Search for the cell housing the specified text and yield its (X, Y) center coordinate. 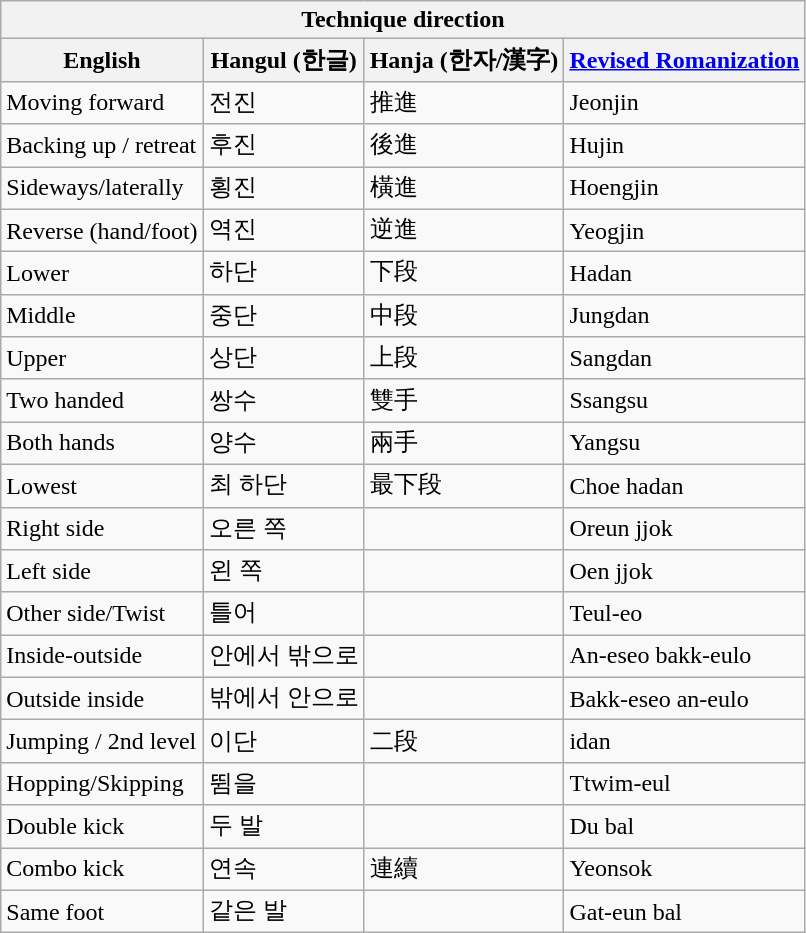
쌍수 (284, 400)
Inside-outside (102, 656)
Jumping / 2nd level (102, 742)
English (102, 60)
Jungdan (684, 316)
Teul-eo (684, 614)
Left side (102, 572)
Hoengjin (684, 188)
후진 (284, 146)
상단 (284, 358)
Sideways/laterally (102, 188)
왼 쪽 (284, 572)
Other side/Twist (102, 614)
Lowest (102, 486)
Du bal (684, 826)
하단 (284, 274)
兩手 (464, 444)
Same foot (102, 912)
Ssangsu (684, 400)
양수 (284, 444)
이단 (284, 742)
推進 (464, 102)
Hangul (한글) (284, 60)
橫進 (464, 188)
틀어 (284, 614)
Hadan (684, 274)
Revised Romanization (684, 60)
Right side (102, 528)
안에서 밖으로 (284, 656)
Bakk-eseo an-eulo (684, 698)
Technique direction (403, 20)
Lower (102, 274)
上段 (464, 358)
Hujin (684, 146)
Jeonjin (684, 102)
전진 (284, 102)
Hanja (한자/漢字) (464, 60)
Backing up / retreat (102, 146)
Sangdan (684, 358)
最下段 (464, 486)
Hopping/Skipping (102, 784)
역진 (284, 230)
뜀을 (284, 784)
逆進 (464, 230)
Outside inside (102, 698)
Moving forward (102, 102)
Oen jjok (684, 572)
二段 (464, 742)
오른 쪽 (284, 528)
中段 (464, 316)
後進 (464, 146)
Gat-eun bal (684, 912)
Oreun jjok (684, 528)
下段 (464, 274)
Both hands (102, 444)
idan (684, 742)
Yeonsok (684, 870)
Choe hadan (684, 486)
Combo kick (102, 870)
Yeogjin (684, 230)
밖에서 안으로 (284, 698)
같은 발 (284, 912)
Ttwim-eul (684, 784)
두 발 (284, 826)
Upper (102, 358)
Double kick (102, 826)
An-eseo bakk-eulo (684, 656)
雙手 (464, 400)
Yangsu (684, 444)
Two handed (102, 400)
횡진 (284, 188)
최 하단 (284, 486)
Middle (102, 316)
중단 (284, 316)
연속 (284, 870)
Reverse (hand/foot) (102, 230)
連續 (464, 870)
